Detect which cell encompasses the target text, then output its [x, y] center coordinate. 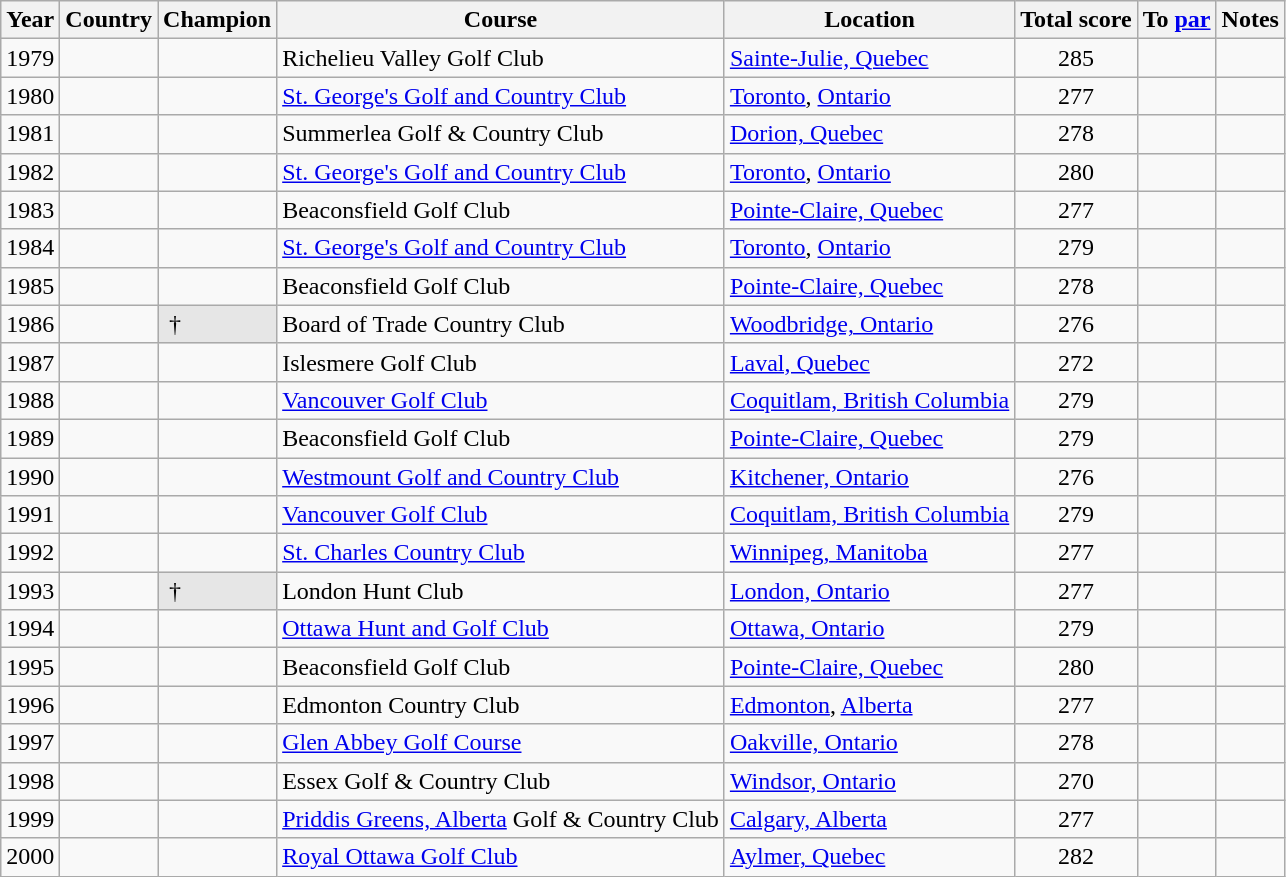
Essex Golf & Country Club [501, 781]
To par [1176, 20]
St. Charles Country Club [501, 553]
1983 [30, 210]
1979 [30, 58]
1992 [30, 553]
282 [1076, 857]
Richelieu Valley Golf Club [501, 58]
1999 [30, 819]
1997 [30, 743]
Islesmere Golf Club [501, 362]
1996 [30, 705]
Board of Trade Country Club [501, 324]
1993 [30, 591]
Year [30, 20]
Westmount Golf and Country Club [501, 477]
Priddis Greens, Alberta Golf & Country Club [501, 819]
1980 [30, 96]
Ottawa Hunt and Golf Club [501, 629]
1986 [30, 324]
Windsor, Ontario [869, 781]
Total score [1076, 20]
Edmonton, Alberta [869, 705]
Woodbridge, Ontario [869, 324]
272 [1076, 362]
Dorion, Quebec [869, 134]
Ottawa, Ontario [869, 629]
Oakville, Ontario [869, 743]
1984 [30, 248]
Champion [218, 20]
1987 [30, 362]
London Hunt Club [501, 591]
London, Ontario [869, 591]
1995 [30, 667]
Location [869, 20]
Country [109, 20]
2000 [30, 857]
Aylmer, Quebec [869, 857]
Edmonton Country Club [501, 705]
1994 [30, 629]
Kitchener, Ontario [869, 477]
Course [501, 20]
285 [1076, 58]
Calgary, Alberta [869, 819]
1988 [30, 400]
Sainte-Julie, Quebec [869, 58]
Glen Abbey Golf Course [501, 743]
Laval, Quebec [869, 362]
1985 [30, 286]
1982 [30, 172]
Winnipeg, Manitoba [869, 553]
Summerlea Golf & Country Club [501, 134]
1990 [30, 477]
1981 [30, 134]
1991 [30, 515]
1998 [30, 781]
270 [1076, 781]
1989 [30, 438]
Notes [1250, 20]
Royal Ottawa Golf Club [501, 857]
